Find where the given text appears and provide that cell's center as [X, Y] coordinate. 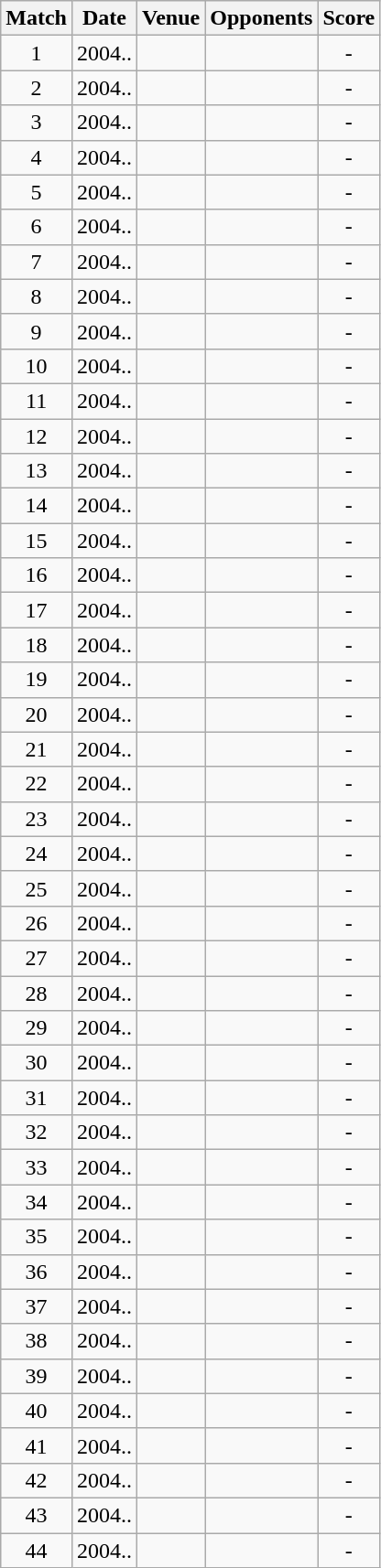
43 [37, 1515]
40 [37, 1411]
30 [37, 1063]
Date [104, 18]
10 [37, 366]
16 [37, 575]
34 [37, 1202]
12 [37, 436]
22 [37, 784]
37 [37, 1306]
3 [37, 123]
20 [37, 714]
14 [37, 506]
19 [37, 680]
41 [37, 1445]
24 [37, 854]
33 [37, 1167]
23 [37, 819]
39 [37, 1376]
8 [37, 296]
25 [37, 888]
Match [37, 18]
2 [37, 88]
44 [37, 1551]
36 [37, 1272]
15 [37, 541]
1 [37, 53]
Venue [171, 18]
29 [37, 1028]
42 [37, 1480]
27 [37, 958]
9 [37, 331]
11 [37, 401]
7 [37, 262]
18 [37, 645]
4 [37, 157]
28 [37, 993]
17 [37, 610]
38 [37, 1341]
5 [37, 192]
26 [37, 923]
Opponents [262, 18]
13 [37, 471]
6 [37, 227]
32 [37, 1133]
35 [37, 1237]
Score [349, 18]
21 [37, 749]
31 [37, 1098]
